Identify which cell holds the provided text, then report its (x, y) central coordinate. 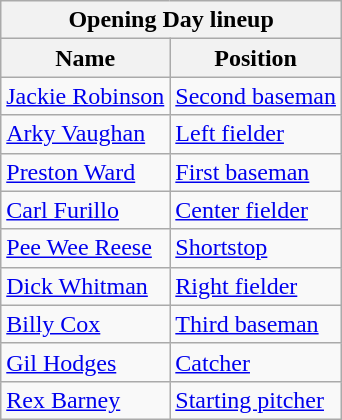
Dick Whitman (86, 286)
Center fielder (256, 210)
Jackie Robinson (86, 96)
Left fielder (256, 134)
Starting pitcher (256, 400)
Third baseman (256, 324)
Opening Day lineup (172, 20)
First baseman (256, 172)
Shortstop (256, 248)
Arky Vaughan (86, 134)
Right fielder (256, 286)
Position (256, 58)
Billy Cox (86, 324)
Carl Furillo (86, 210)
Preston Ward (86, 172)
Rex Barney (86, 400)
Catcher (256, 362)
Pee Wee Reese (86, 248)
Name (86, 58)
Gil Hodges (86, 362)
Second baseman (256, 96)
